Detect which cell encompasses the target text, then output its (X, Y) center coordinate. 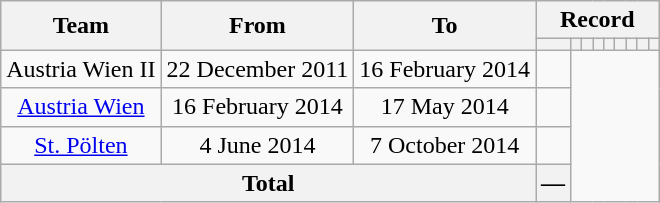
Austria Wien (81, 107)
4 June 2014 (258, 145)
From (258, 26)
Total (268, 183)
— (554, 183)
17 May 2014 (445, 107)
Team (81, 26)
22 December 2011 (258, 69)
7 October 2014 (445, 145)
Record (598, 20)
Austria Wien II (81, 69)
St. Pölten (81, 145)
To (445, 26)
